Identify which cell holds the provided text, then report its [x, y] central coordinate. 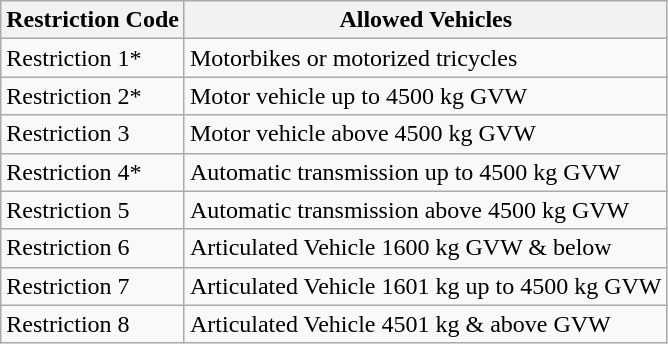
Articulated Vehicle 1601 kg up to 4500 kg GVW [426, 286]
Allowed Vehicles [426, 20]
Motorbikes or motorized tricycles [426, 58]
Restriction 5 [93, 210]
Restriction 7 [93, 286]
Restriction 2* [93, 96]
Restriction 8 [93, 324]
Automatic transmission up to 4500 kg GVW [426, 172]
Articulated Vehicle 4501 kg & above GVW [426, 324]
Motor vehicle up to 4500 kg GVW [426, 96]
Articulated Vehicle 1600 kg GVW & below [426, 248]
Automatic transmission above 4500 kg GVW [426, 210]
Restriction 6 [93, 248]
Restriction 4* [93, 172]
Motor vehicle above 4500 kg GVW [426, 134]
Restriction Code [93, 20]
Restriction 1* [93, 58]
Restriction 3 [93, 134]
